Identify which cell holds the provided text, then report its (X, Y) central coordinate. 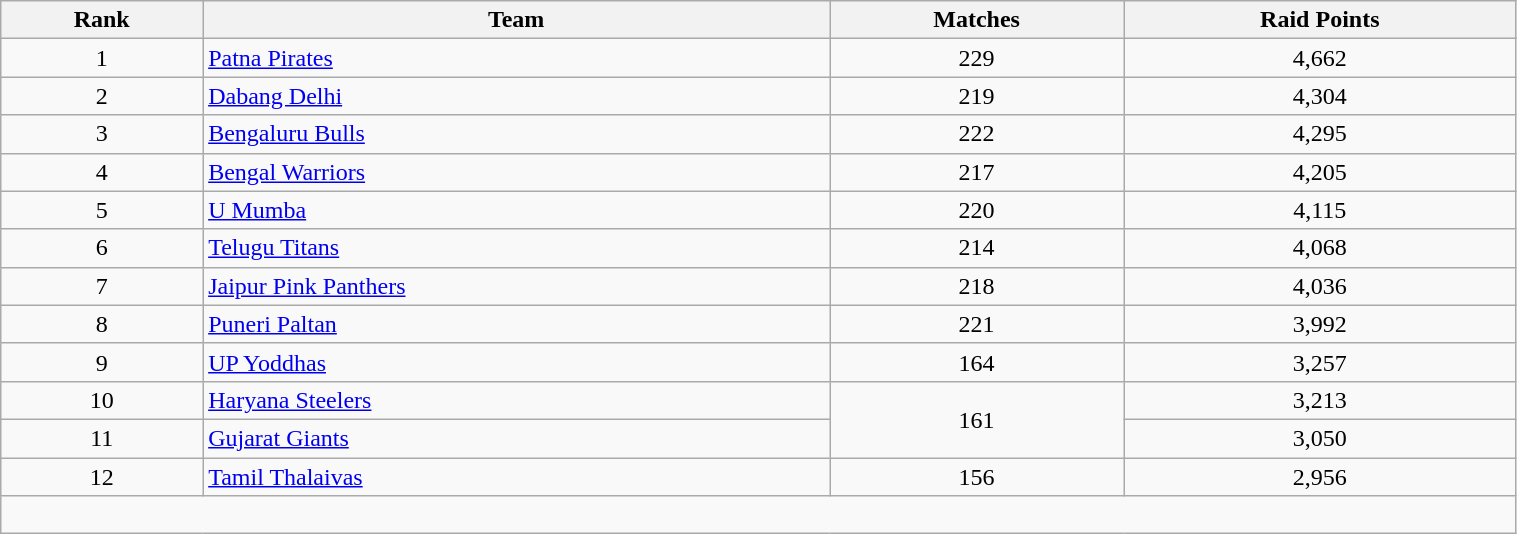
11 (102, 438)
4,068 (1320, 248)
Gujarat Giants (516, 438)
222 (977, 134)
9 (102, 362)
156 (977, 477)
7 (102, 286)
218 (977, 286)
U Mumba (516, 210)
Jaipur Pink Panthers (516, 286)
Dabang Delhi (516, 96)
12 (102, 477)
3,257 (1320, 362)
1 (102, 58)
3 (102, 134)
220 (977, 210)
4 (102, 172)
2,956 (1320, 477)
3,050 (1320, 438)
Team (516, 20)
161 (977, 419)
3,992 (1320, 324)
219 (977, 96)
229 (977, 58)
4,295 (1320, 134)
214 (977, 248)
8 (102, 324)
217 (977, 172)
2 (102, 96)
221 (977, 324)
Rank (102, 20)
Haryana Steelers (516, 400)
164 (977, 362)
3,213 (1320, 400)
6 (102, 248)
4,205 (1320, 172)
4,036 (1320, 286)
Bengal Warriors (516, 172)
Puneri Paltan (516, 324)
Patna Pirates (516, 58)
Bengaluru Bulls (516, 134)
UP Yoddhas (516, 362)
Matches (977, 20)
Telugu Titans (516, 248)
4,662 (1320, 58)
Raid Points (1320, 20)
Tamil Thalaivas (516, 477)
4,115 (1320, 210)
5 (102, 210)
4,304 (1320, 96)
10 (102, 400)
